Find where the given text appears and provide that cell's center as (x, y) coordinate. 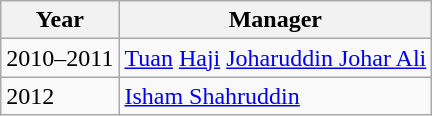
Isham Shahruddin (276, 96)
Manager (276, 20)
2010–2011 (60, 58)
Tuan Haji Joharuddin Johar Ali (276, 58)
2012 (60, 96)
Year (60, 20)
